Return the (x, y) coordinate for the center point of the cell that contains the specified text.  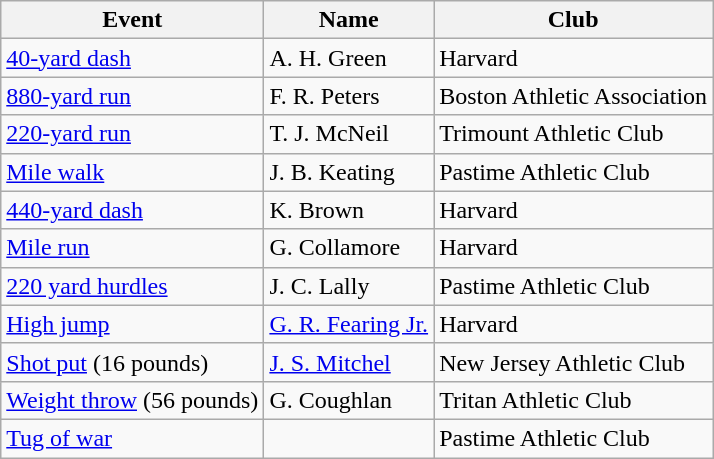
Shot put (16 pounds) (132, 362)
220-yard run (132, 134)
Tritan Athletic Club (574, 400)
T. J. McNeil (349, 134)
G. Collamore (349, 248)
J. S. Mitchel (349, 362)
J. B. Keating (349, 172)
Boston Athletic Association (574, 96)
Trimount Athletic Club (574, 134)
G. Coughlan (349, 400)
A. H. Green (349, 58)
40-yard dash (132, 58)
F. R. Peters (349, 96)
Tug of war (132, 438)
Club (574, 20)
440-yard dash (132, 210)
Event (132, 20)
High jump (132, 324)
J. C. Lally (349, 286)
Weight throw (56 pounds) (132, 400)
220 yard hurdles (132, 286)
Mile walk (132, 172)
G. R. Fearing Jr. (349, 324)
New Jersey Athletic Club (574, 362)
Name (349, 20)
Mile run (132, 248)
880-yard run (132, 96)
K. Brown (349, 210)
